Return the (x, y) coordinate for the center point of the cell that contains the specified text.  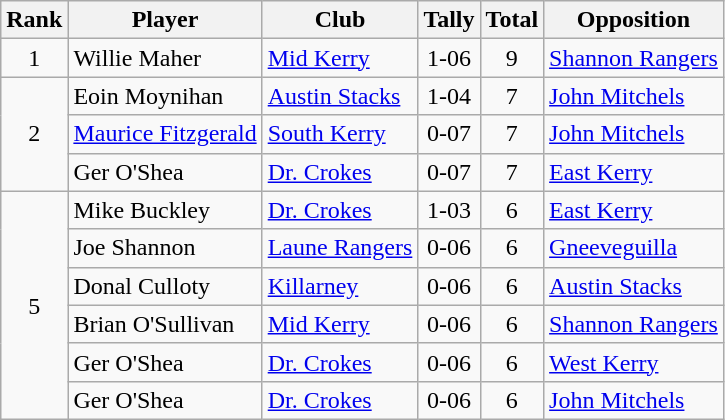
Opposition (634, 20)
Club (340, 20)
1 (34, 58)
Maurice Fitzgerald (165, 134)
Tally (449, 20)
West Kerry (634, 362)
1-04 (449, 96)
2 (34, 134)
Laune Rangers (340, 248)
Willie Maher (165, 58)
Brian O'Sullivan (165, 324)
9 (512, 58)
Killarney (340, 286)
South Kerry (340, 134)
5 (34, 305)
Player (165, 20)
1-03 (449, 210)
Total (512, 20)
Rank (34, 20)
1-06 (449, 58)
Joe Shannon (165, 248)
Gneeveguilla (634, 248)
Donal Culloty (165, 286)
Eoin Moynihan (165, 96)
Mike Buckley (165, 210)
